From the cell containing the given text, extract its center point as (X, Y) coordinate. 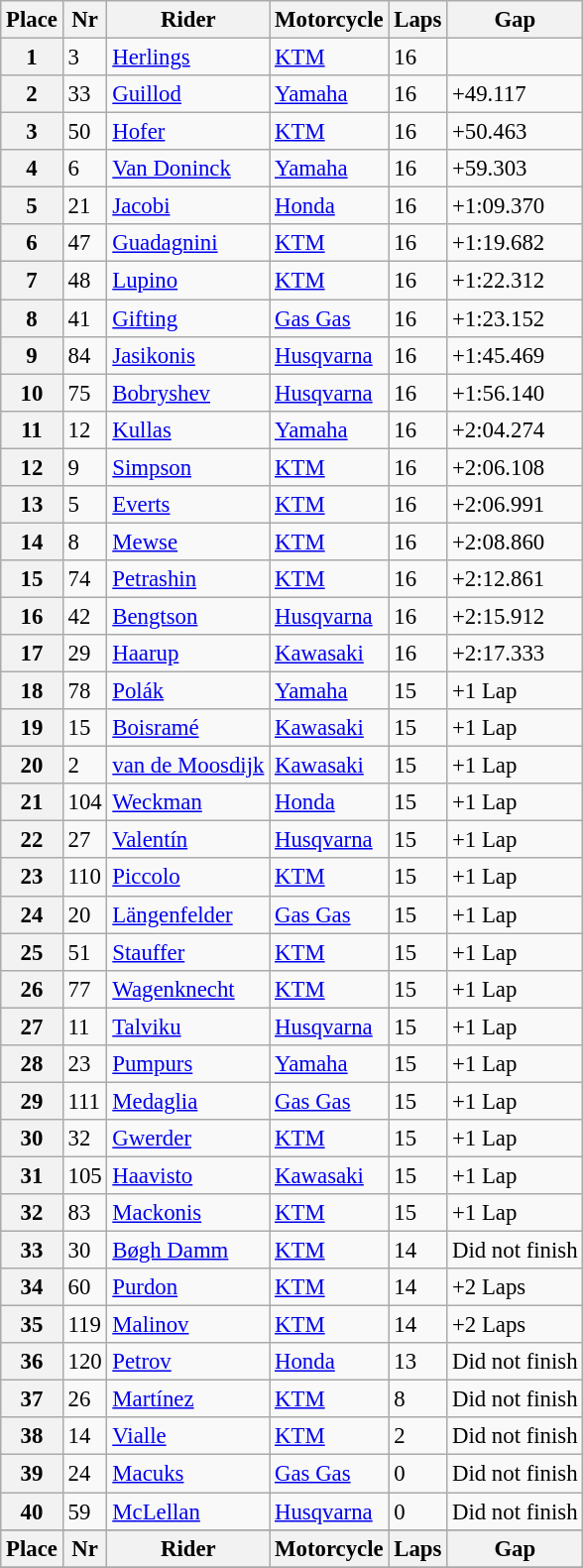
Haarup (188, 654)
48 (85, 281)
+2:04.274 (516, 429)
Guillod (188, 94)
84 (85, 355)
119 (85, 1325)
Vialle (188, 1437)
Stauffer (188, 952)
77 (85, 989)
38 (32, 1437)
Längenfelder (188, 914)
25 (32, 952)
42 (85, 616)
Mackonis (188, 1213)
van de Moosdijk (188, 766)
39 (32, 1474)
+2:15.912 (516, 616)
Simpson (188, 467)
+59.303 (516, 169)
+2:17.333 (516, 654)
Herlings (188, 58)
104 (85, 802)
1 (32, 58)
Van Doninck (188, 169)
37 (32, 1399)
Wagenknecht (188, 989)
Jasikonis (188, 355)
Bobryshev (188, 393)
40 (32, 1511)
Petrashin (188, 579)
Medaglia (188, 1101)
Gifting (188, 318)
+1:22.312 (516, 281)
+2:06.991 (516, 505)
Everts (188, 505)
19 (32, 728)
Martínez (188, 1399)
7 (32, 281)
60 (85, 1287)
Lupino (188, 281)
Haavisto (188, 1175)
120 (85, 1362)
35 (32, 1325)
Kullas (188, 429)
+49.117 (516, 94)
Valentín (188, 840)
McLellan (188, 1511)
Petrov (188, 1362)
4 (32, 169)
47 (85, 243)
+1:19.682 (516, 243)
31 (32, 1175)
22 (32, 840)
Malinov (188, 1325)
75 (85, 393)
+1:56.140 (516, 393)
28 (32, 1064)
Guadagnini (188, 243)
+1:45.469 (516, 355)
Jacobi (188, 206)
Polák (188, 691)
+1:09.370 (516, 206)
+1:23.152 (516, 318)
51 (85, 952)
17 (32, 654)
Talviku (188, 1026)
41 (85, 318)
83 (85, 1213)
+2:12.861 (516, 579)
111 (85, 1101)
Boisramé (188, 728)
74 (85, 579)
Bøgh Damm (188, 1251)
Purdon (188, 1287)
Bengtson (188, 616)
+2:08.860 (516, 542)
Mewse (188, 542)
78 (85, 691)
Weckman (188, 802)
34 (32, 1287)
50 (85, 132)
Hofer (188, 132)
Pumpurs (188, 1064)
+50.463 (516, 132)
59 (85, 1511)
+2:06.108 (516, 467)
Piccolo (188, 878)
18 (32, 691)
110 (85, 878)
105 (85, 1175)
10 (32, 393)
36 (32, 1362)
Macuks (188, 1474)
Gwerder (188, 1139)
